Detect which cell encompasses the target text, then output its (x, y) center coordinate. 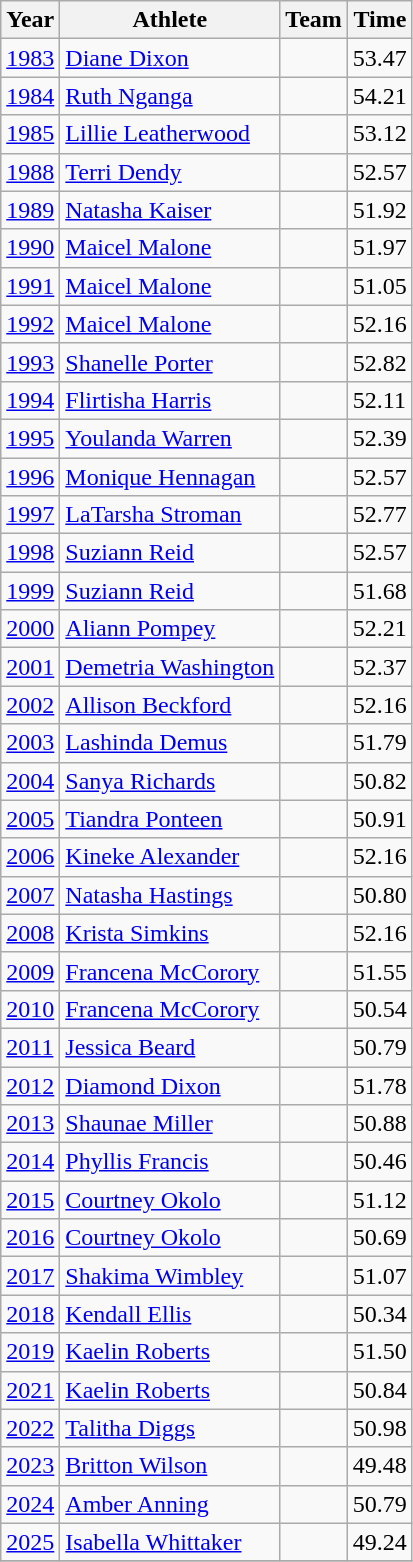
2018 (30, 1314)
51.50 (380, 1352)
2022 (30, 1428)
Lillie Leatherwood (170, 134)
52.82 (380, 362)
50.84 (380, 1390)
2002 (30, 705)
Kendall Ellis (170, 1314)
Krista Simkins (170, 933)
50.54 (380, 1009)
Kineke Alexander (170, 857)
Athlete (170, 20)
2021 (30, 1390)
52.11 (380, 400)
Allison Beckford (170, 705)
Flirtisha Harris (170, 400)
52.37 (380, 667)
Diamond Dixon (170, 1085)
52.21 (380, 629)
50.82 (380, 781)
1988 (30, 172)
Lashinda Demus (170, 743)
2010 (30, 1009)
2025 (30, 1542)
Phyllis Francis (170, 1162)
2001 (30, 667)
51.79 (380, 743)
2006 (30, 857)
51.12 (380, 1200)
Year (30, 20)
Talitha Diggs (170, 1428)
Terri Dendy (170, 172)
1997 (30, 515)
Britton Wilson (170, 1466)
49.48 (380, 1466)
2017 (30, 1276)
2013 (30, 1124)
51.68 (380, 591)
2005 (30, 819)
Sanya Richards (170, 781)
1991 (30, 286)
50.69 (380, 1238)
50.80 (380, 895)
1995 (30, 438)
Shakima Wimbley (170, 1276)
2011 (30, 1047)
53.12 (380, 134)
Aliann Pompey (170, 629)
Ruth Nganga (170, 96)
52.77 (380, 515)
49.24 (380, 1542)
2019 (30, 1352)
2024 (30, 1504)
50.46 (380, 1162)
2009 (30, 971)
2023 (30, 1466)
Diane Dixon (170, 58)
Amber Anning (170, 1504)
51.78 (380, 1085)
1989 (30, 210)
Time (380, 20)
50.91 (380, 819)
52.39 (380, 438)
2003 (30, 743)
Tiandra Ponteen (170, 819)
Team (314, 20)
1990 (30, 248)
Natasha Kaiser (170, 210)
1999 (30, 591)
2014 (30, 1162)
LaTarsha Stroman (170, 515)
2004 (30, 781)
1985 (30, 134)
50.34 (380, 1314)
1984 (30, 96)
1996 (30, 477)
1993 (30, 362)
2007 (30, 895)
Shaunae Miller (170, 1124)
Shanelle Porter (170, 362)
1992 (30, 324)
54.21 (380, 96)
Natasha Hastings (170, 895)
Isabella Whittaker (170, 1542)
1994 (30, 400)
2015 (30, 1200)
Youlanda Warren (170, 438)
51.97 (380, 248)
1983 (30, 58)
51.92 (380, 210)
51.05 (380, 286)
Jessica Beard (170, 1047)
51.55 (380, 971)
Demetria Washington (170, 667)
2008 (30, 933)
2016 (30, 1238)
51.07 (380, 1276)
50.88 (380, 1124)
53.47 (380, 58)
2012 (30, 1085)
1998 (30, 553)
50.98 (380, 1428)
2000 (30, 629)
Monique Hennagan (170, 477)
